Return [x, y] of the center of cell containing provided text 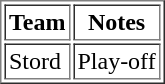
Team [36, 22]
Notes [116, 22]
Play-off [116, 62]
Stord [36, 62]
